Scan for the cell matching the given text and deliver its (x, y) coordinate at center. 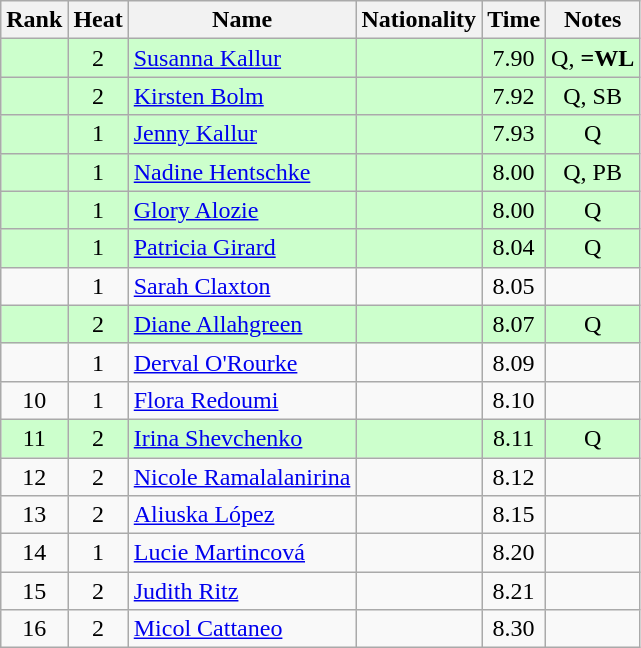
12 (34, 477)
Susanna Kallur (242, 58)
Q, SB (593, 96)
Patricia Girard (242, 248)
Sarah Claxton (242, 286)
Time (514, 20)
Q, PB (593, 172)
Micol Cattaneo (242, 629)
8.11 (514, 438)
14 (34, 553)
8.15 (514, 515)
8.10 (514, 400)
Heat (98, 20)
8.09 (514, 362)
Name (242, 20)
15 (34, 591)
13 (34, 515)
Q, =WL (593, 58)
10 (34, 400)
8.07 (514, 324)
8.05 (514, 286)
7.93 (514, 134)
Judith Ritz (242, 591)
8.20 (514, 553)
Derval O'Rourke (242, 362)
Flora Redoumi (242, 400)
8.04 (514, 248)
11 (34, 438)
8.30 (514, 629)
Kirsten Bolm (242, 96)
16 (34, 629)
Glory Alozie (242, 210)
Jenny Kallur (242, 134)
Irina Shevchenko (242, 438)
Aliuska López (242, 515)
7.92 (514, 96)
Notes (593, 20)
8.21 (514, 591)
Nicole Ramalalanirina (242, 477)
Diane Allahgreen (242, 324)
7.90 (514, 58)
Rank (34, 20)
8.12 (514, 477)
Nadine Hentschke (242, 172)
Lucie Martincová (242, 553)
Nationality (419, 20)
